Identify which cell holds the provided text, then report its (x, y) central coordinate. 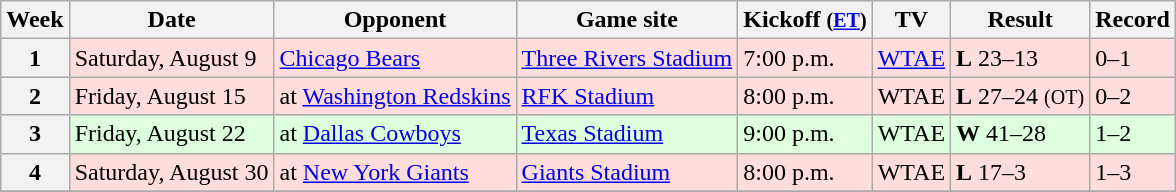
Three Rivers Stadium (627, 58)
Kickoff (ET) (805, 20)
L 27–24 (OT) (1020, 96)
W 41–28 (1020, 134)
Saturday, August 30 (172, 172)
Chicago Bears (395, 58)
Result (1020, 20)
0–2 (1133, 96)
at New York Giants (395, 172)
at Washington Redskins (395, 96)
Game site (627, 20)
Week (35, 20)
4 (35, 172)
Friday, August 22 (172, 134)
Friday, August 15 (172, 96)
Opponent (395, 20)
RFK Stadium (627, 96)
Saturday, August 9 (172, 58)
at Dallas Cowboys (395, 134)
2 (35, 96)
TV (911, 20)
0–1 (1133, 58)
7:00 p.m. (805, 58)
L 23–13 (1020, 58)
Giants Stadium (627, 172)
1–3 (1133, 172)
Record (1133, 20)
1 (35, 58)
1–2 (1133, 134)
Texas Stadium (627, 134)
L 17–3 (1020, 172)
3 (35, 134)
Date (172, 20)
9:00 p.m. (805, 134)
